Detect which cell encompasses the target text, then output its (x, y) center coordinate. 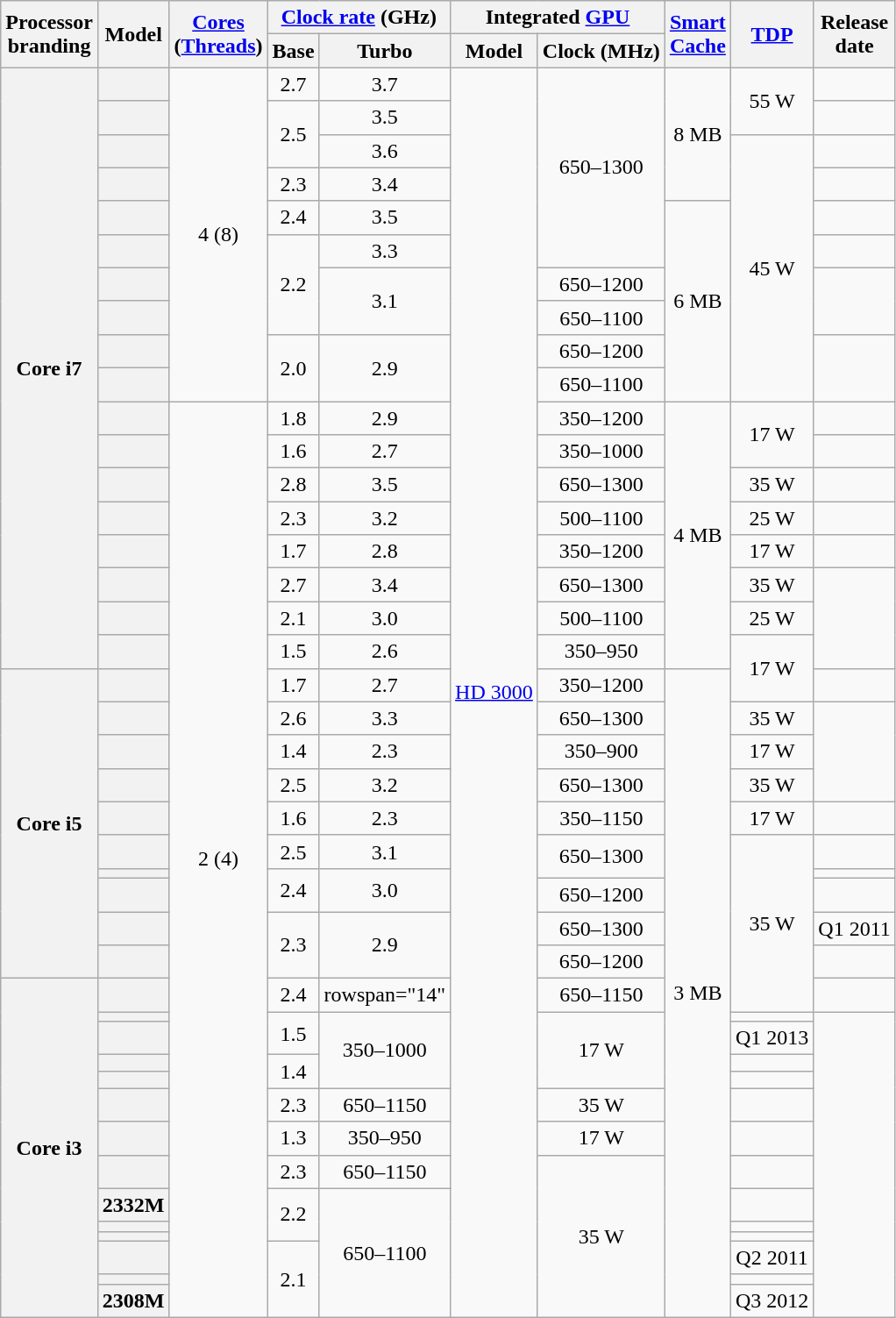
Clock rate (GHz) (359, 18)
4 MB (698, 535)
Q1 2013 (772, 1038)
Cores(Threads) (218, 34)
55 W (772, 101)
4 (8) (218, 235)
SmartCache (698, 34)
Q1 2011 (855, 929)
TDP (772, 34)
Q3 2012 (772, 1300)
HD 3000 (494, 693)
Core i7 (49, 368)
3 MB (698, 993)
1.8 (293, 418)
3.6 (385, 151)
350–1150 (601, 818)
Turbo (385, 51)
2308M (133, 1300)
1.3 (293, 1138)
Base (293, 51)
Releasedate (855, 34)
2.0 (293, 367)
45 W (772, 267)
8 MB (698, 134)
Core i5 (49, 823)
rowspan="14" (385, 995)
Clock (MHz) (601, 51)
Processorbranding (49, 34)
Core i3 (49, 1149)
2 (4) (218, 859)
2332M (133, 1205)
Integrated GPU (558, 18)
350–900 (601, 752)
3.7 (385, 84)
Q2 2011 (772, 1257)
6 MB (698, 301)
